Find where the given text appears and provide that cell's center as (x, y) coordinate. 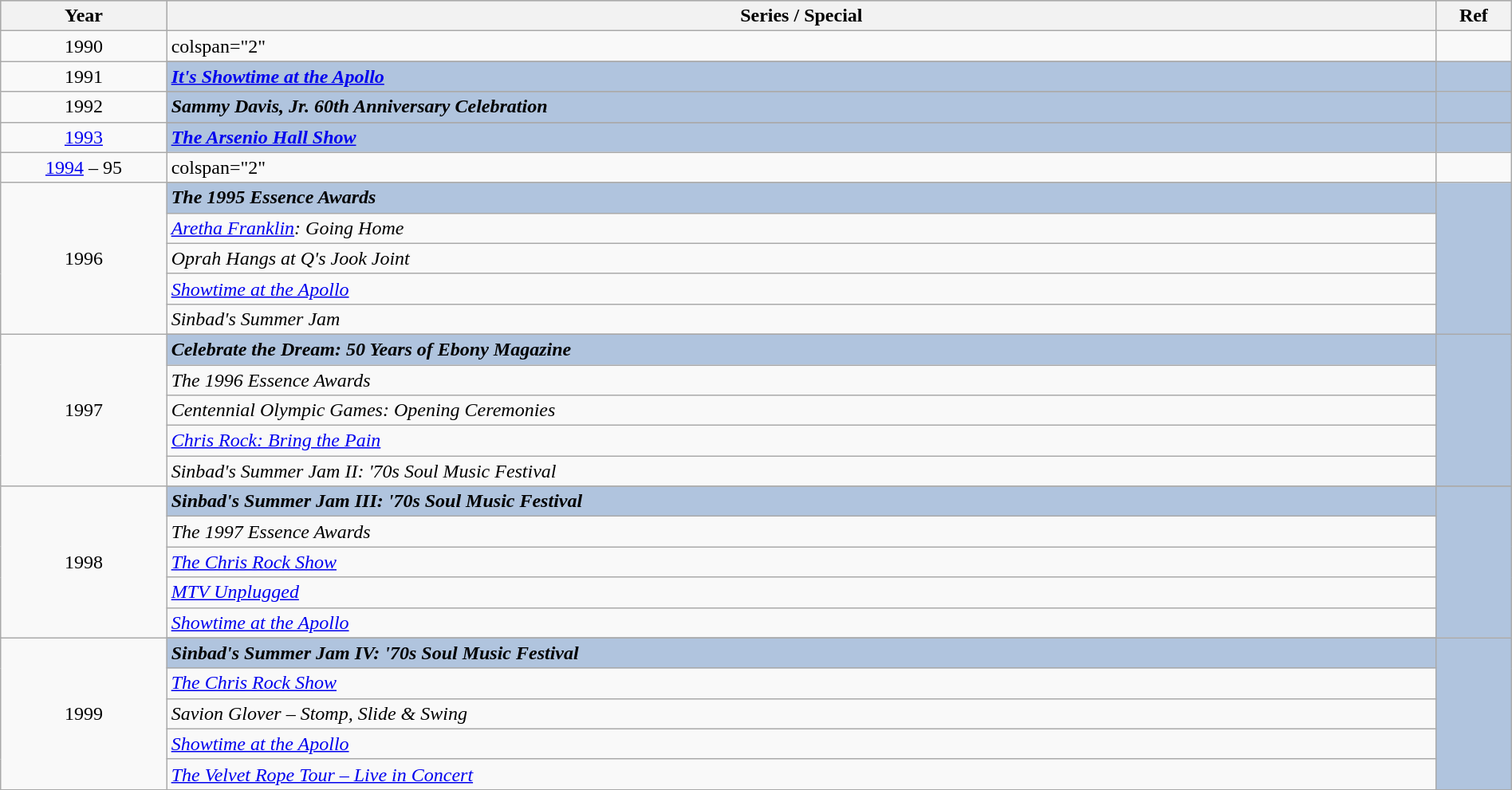
The Arsenio Hall Show (801, 137)
Savion Glover – Stomp, Slide & Swing (801, 713)
1993 (84, 137)
The 1997 Essence Awards (801, 532)
1996 (84, 258)
1991 (84, 77)
1990 (84, 46)
1999 (84, 713)
1994 – 95 (84, 167)
It's Showtime at the Apollo (801, 77)
Sinbad's Summer Jam III: '70s Soul Music Festival (801, 501)
Chris Rock: Bring the Pain (801, 441)
Sammy Davis, Jr. 60th Anniversary Celebration (801, 107)
Oprah Hangs at Q's Jook Joint (801, 258)
Sinbad's Summer Jam II: '70s Soul Music Festival (801, 471)
Celebrate the Dream: 50 Years of Ebony Magazine (801, 349)
1997 (84, 410)
Centennial Olympic Games: Opening Ceremonies (801, 411)
1992 (84, 107)
Series / Special (801, 16)
Ref (1474, 16)
The 1995 Essence Awards (801, 198)
The 1996 Essence Awards (801, 380)
1998 (84, 562)
Year (84, 16)
Aretha Franklin: Going Home (801, 228)
Sinbad's Summer Jam IV: '70s Soul Music Festival (801, 653)
MTV Unplugged (801, 592)
Sinbad's Summer Jam (801, 319)
The Velvet Rope Tour – Live in Concert (801, 774)
